Identify which cell holds the provided text, then report its (x, y) central coordinate. 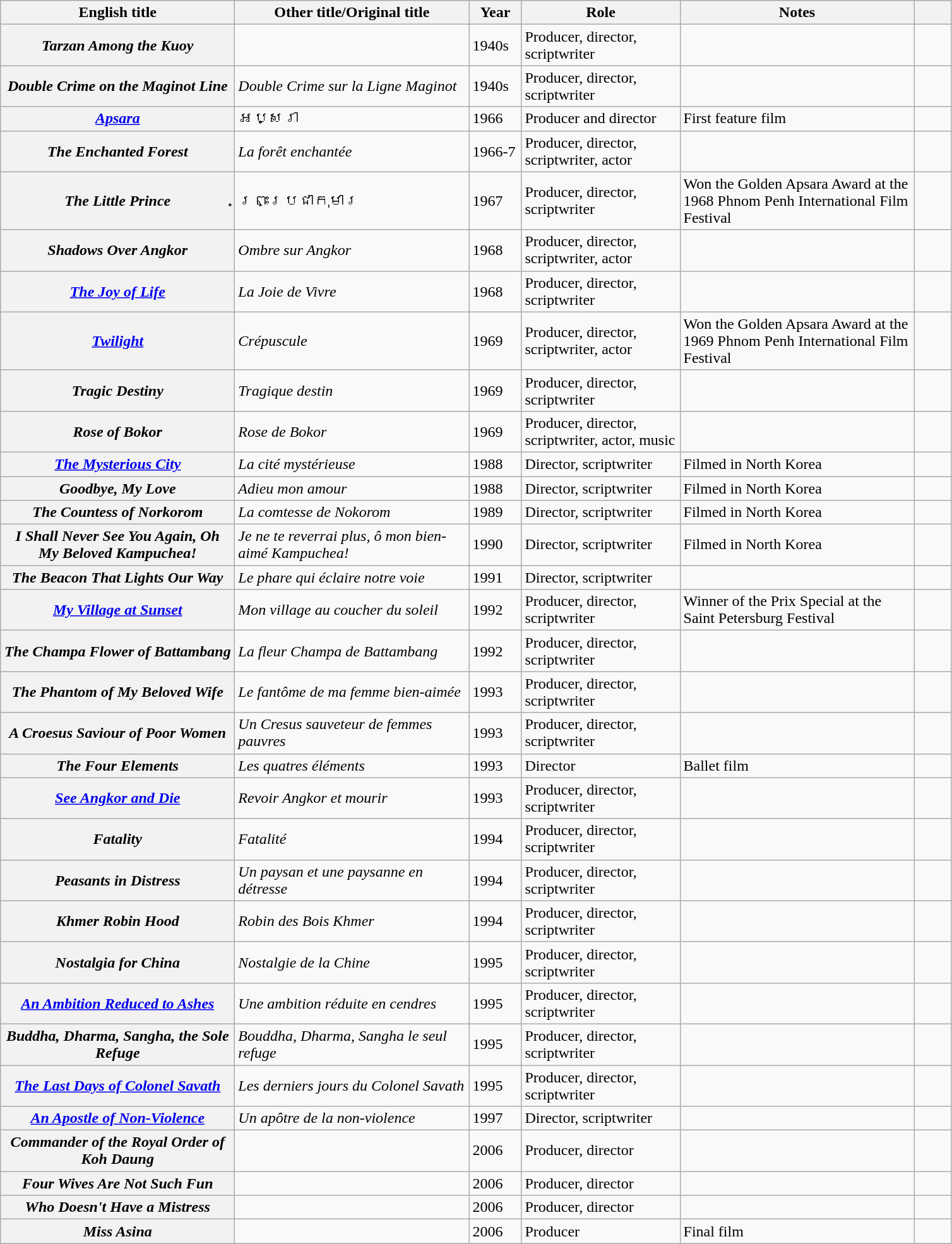
La fleur Champa de Battambang (352, 651)
Mon village au coucher du soleil (352, 610)
Je ne te reverrai plus, ô mon bien-aimé Kampuchea! (352, 545)
1997 (495, 1118)
Twilight (117, 341)
Les derniers jours du Colonel Savath (352, 1086)
Tarzan Among the Kuoy (117, 45)
Bouddha, Dharma, Sangha le seul refuge (352, 1044)
Winner of the Prix Special at the Saint Petersburg Festival (797, 610)
1990 (495, 545)
1989 (495, 512)
Khmer Robin Hood (117, 921)
Goodbye, My Love (117, 488)
Ballet film (797, 766)
Un apôtre de la non-violence (352, 1118)
Producer (601, 1231)
The Joy of Life (117, 292)
1966 (495, 119)
The Last Days of Colonel Savath (117, 1086)
Who Doesn't Have a Mistress (117, 1207)
Les quatres éléments (352, 766)
La comtesse de Nokorom (352, 512)
The Enchanted Forest (117, 151)
Notes (797, 13)
Year (495, 13)
The Little Prince (117, 201)
Crépuscule (352, 341)
Adieu mon amour (352, 488)
Producer, director, scriptwriter, actor, music (601, 432)
Ombre sur Angkor (352, 250)
Commander of the Royal Order of Koh Daung (117, 1151)
La Joie de Vivre (352, 292)
I Shall Never See You Again, Oh My Beloved Kampuchea! (117, 545)
Nostalgia for China (117, 962)
អប្សរា (352, 119)
Won the Golden Apsara Award at the 1968 Phnom Penh International Film Festival (797, 201)
Fatalité (352, 839)
Double Crime on the Maginot Line (117, 86)
1967 (495, 201)
Tragic Destiny (117, 390)
Four Wives Are Not Such Fun (117, 1183)
An Ambition Reduced to Ashes (117, 1004)
Un Cresus sauveteur de femmes pauvres (352, 733)
The Countess of Norkorom (117, 512)
Nostalgie de la Chine (352, 962)
See Angkor and Die (117, 798)
1966-7 (495, 151)
Other title/Original title (352, 13)
Le phare qui éclaire notre voie (352, 578)
A Croesus Saviour of Poor Women (117, 733)
Le fantôme de ma femme bien-aimée (352, 692)
The Mysterious City (117, 464)
ព្រះប្រជាកុមារ (352, 201)
La forêt enchantée (352, 151)
An Apostle of Non-Violence (117, 1118)
The Champa Flower of Battambang (117, 651)
Revoir Angkor et mourir (352, 798)
The Phantom of My Beloved Wife (117, 692)
First feature film (797, 119)
Une ambition réduite en cendres (352, 1004)
English title (117, 13)
Robin des Bois Khmer (352, 921)
Fatality (117, 839)
Director (601, 766)
Apsara (117, 119)
Miss Asina (117, 1231)
Rose of Bokor (117, 432)
1991 (495, 578)
Producer and director (601, 119)
The Beacon That Lights Our Way (117, 578)
My Village at Sunset (117, 610)
Final film (797, 1231)
The Four Elements (117, 766)
Double Crime sur la Ligne Maginot (352, 86)
Rose de Bokor (352, 432)
Peasants in Distress (117, 880)
Role (601, 13)
Shadows Over Angkor (117, 250)
Un paysan et une paysanne en détresse (352, 880)
Buddha, Dharma, Sangha, the Sole Refuge (117, 1044)
La cité mystérieuse (352, 464)
Tragique destin (352, 390)
Won the Golden Apsara Award at the 1969 Phnom Penh International Film Festival (797, 341)
